Extract the [X, Y] coordinate from the center of the cell holding the provided text.  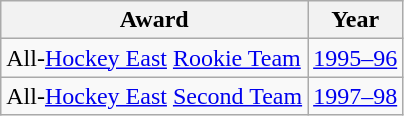
All-Hockey East Second Team [154, 96]
Award [154, 20]
1995–96 [356, 58]
All-Hockey East Rookie Team [154, 58]
1997–98 [356, 96]
Year [356, 20]
